Find where the given text appears and provide that cell's center as [x, y] coordinate. 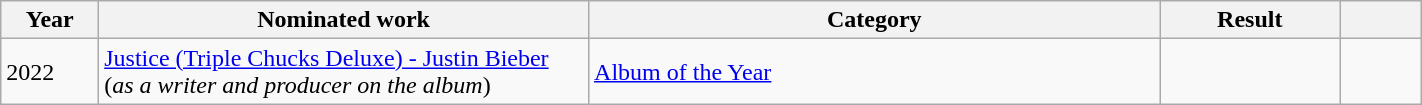
2022 [50, 72]
Nominated work [344, 20]
Result [1250, 20]
Category [874, 20]
Year [50, 20]
Justice (Triple Chucks Deluxe) - Justin Bieber (as a writer and producer on the album) [344, 72]
Album of the Year [874, 72]
